Locate the cell with the specified text and output its (X, Y) center coordinate. 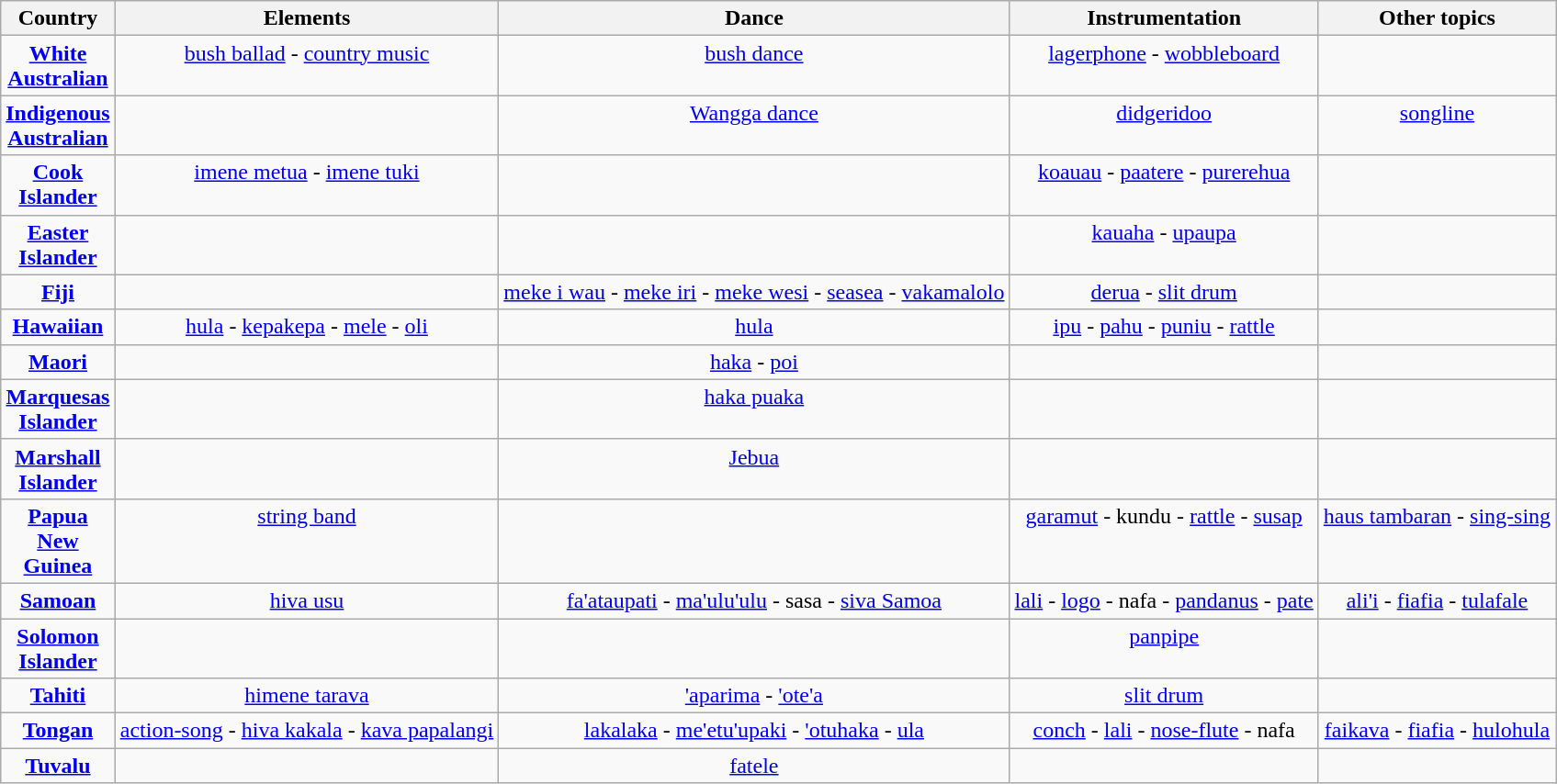
Samoan (58, 600)
Jebua (754, 468)
bush ballad - country music (307, 66)
didgeridoo (1164, 125)
lagerphone - wobbleboard (1164, 66)
Papua New Guinea (58, 541)
Cook Islander (58, 185)
Marshall Islander (58, 468)
Hawaiian (58, 327)
lakalaka - me'etu'upaki - 'otuhaka - ula (754, 731)
garamut - kundu - rattle - susap (1164, 541)
Indigenous Australian (58, 125)
haka puaka (754, 409)
Other topics (1437, 18)
imene metua - imene tuki (307, 185)
hula (754, 327)
White Australian (58, 66)
kauaha - upaupa (1164, 244)
derua - slit drum (1164, 292)
haus tambaran - sing-sing (1437, 541)
hula - kepakepa - mele - oli (307, 327)
Dance (754, 18)
koauau - paatere - purerehua (1164, 185)
meke i wau - meke iri - meke wesi - seasea - vakamalolo (754, 292)
string band (307, 541)
faikava - fiafia - hulohula (1437, 731)
Marquesas Islander (58, 409)
Easter Islander (58, 244)
ali'i - fiafia - tulafale (1437, 600)
Tuvalu (58, 766)
panpipe (1164, 648)
Maori (58, 362)
Solomon Islander (58, 648)
songline (1437, 125)
bush dance (754, 66)
Country (58, 18)
slit drum (1164, 696)
Tongan (58, 731)
Instrumentation (1164, 18)
Fiji (58, 292)
action-song - hiva kakala - kava papalangi (307, 731)
ipu - pahu - puniu - rattle (1164, 327)
'aparima - 'ote'a (754, 696)
Elements (307, 18)
conch - lali - nose-flute - nafa (1164, 731)
lali - logo - nafa - pandanus - pate (1164, 600)
Tahiti (58, 696)
fatele (754, 766)
Wangga dance (754, 125)
fa'ataupati - ma'ulu'ulu - sasa - siva Samoa (754, 600)
hiva usu (307, 600)
haka - poi (754, 362)
himene tarava (307, 696)
